For the text-containing cell, return its midpoint in (X, Y) coordinate format. 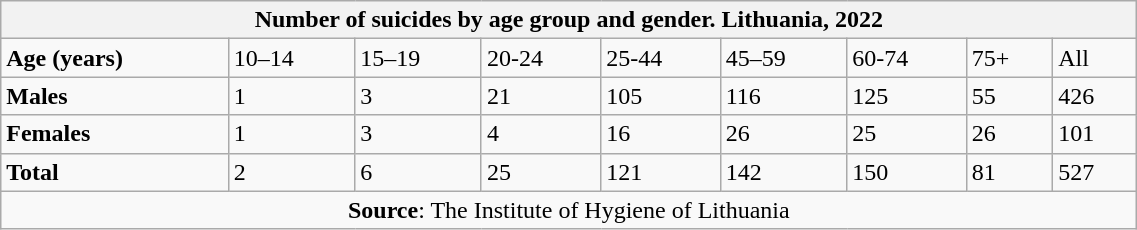
150 (906, 172)
55 (1010, 96)
16 (660, 134)
6 (418, 172)
25-44 (660, 58)
105 (660, 96)
2 (292, 172)
45–59 (784, 58)
4 (540, 134)
101 (1095, 134)
426 (1095, 96)
Source: The Institute of Hygiene of Lithuania (569, 210)
527 (1095, 172)
Number of suicides by age group and gender. Lithuania, 2022 (569, 20)
20-24 (540, 58)
Females (114, 134)
125 (906, 96)
21 (540, 96)
15–19 (418, 58)
Total (114, 172)
60-74 (906, 58)
Age (years) (114, 58)
116 (784, 96)
Males (114, 96)
75+ (1010, 58)
10–14 (292, 58)
All (1095, 58)
121 (660, 172)
142 (784, 172)
81 (1010, 172)
